Return the [X, Y] coordinate for the center point of the cell that contains the specified text.  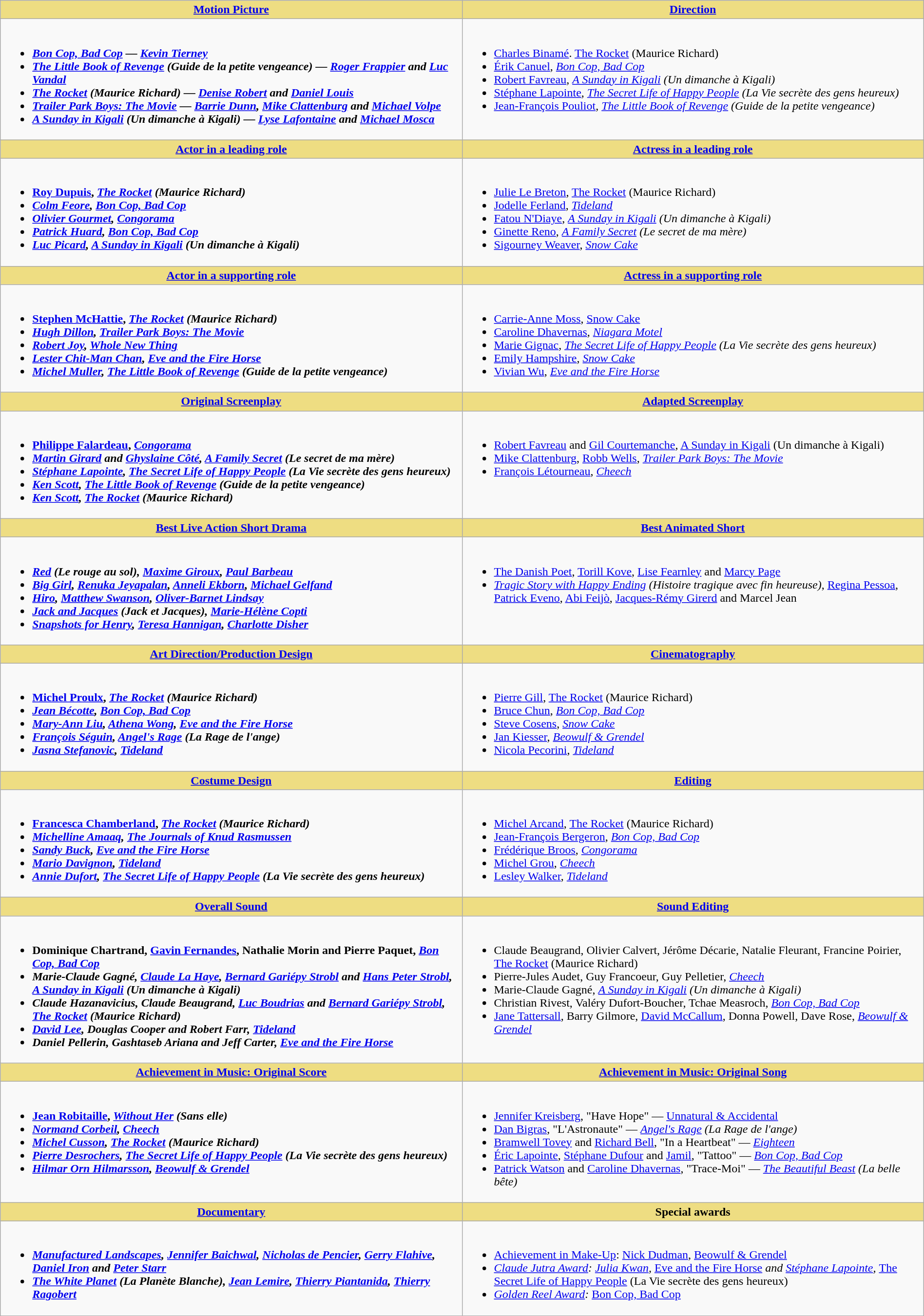
Cinematography [693, 654]
Documentary [231, 1212]
Actress in a leading role [693, 149]
Overall Sound [231, 907]
Actor in a leading role [231, 149]
Achievement in Music: Original Song [693, 1072]
Best Animated Short [693, 528]
Costume Design [231, 780]
Special awards [693, 1212]
Adapted Screenplay [693, 401]
Best Live Action Short Drama [231, 528]
Actor in a supporting role [231, 275]
Editing [693, 780]
Sound Editing [693, 907]
Direction [693, 10]
Art Direction/Production Design [231, 654]
Original Screenplay [231, 401]
Pierre Gill, The Rocket (Maurice Richard)Bruce Chun, Bon Cop, Bad CopSteve Cosens, Snow CakeJan Kiesser, Beowulf & GrendelNicola Pecorini, Tideland [693, 717]
Achievement in Music: Original Score [231, 1072]
Motion Picture [231, 10]
Actress in a supporting role [693, 275]
